Pinpoint the cell where the given text exists, returning its (x, y) midpoint coordinate. 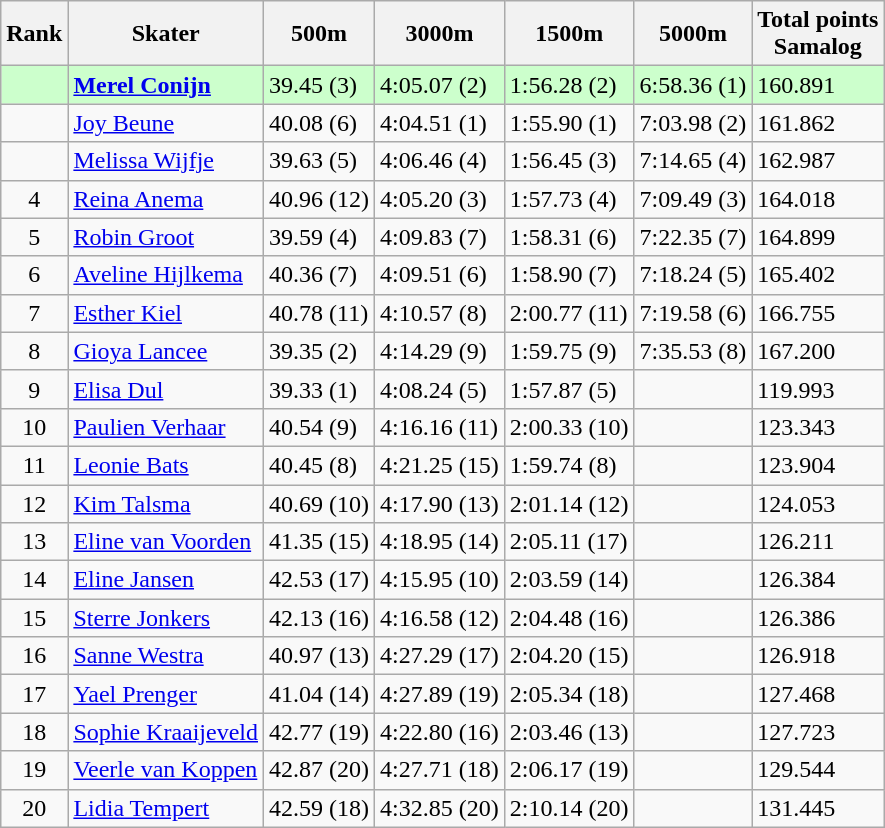
Eline Jansen (166, 580)
Rank (34, 34)
166.755 (818, 313)
2:00.33 (10) (569, 427)
Leonie Bats (166, 465)
500m (320, 34)
10 (34, 427)
Sanne Westra (166, 656)
4:10.57 (8) (440, 313)
131.445 (818, 808)
1:57.73 (4) (569, 199)
Veerle van Koppen (166, 770)
40.69 (10) (320, 503)
40.45 (8) (320, 465)
127.723 (818, 732)
12 (34, 503)
4:14.29 (9) (440, 351)
1:57.87 (5) (569, 389)
4:08.24 (5) (440, 389)
7:14.65 (4) (693, 161)
126.211 (818, 542)
4:09.83 (7) (440, 237)
4:04.51 (1) (440, 123)
42.87 (20) (320, 770)
13 (34, 542)
40.78 (11) (320, 313)
127.468 (818, 694)
Sterre Jonkers (166, 618)
2:10.14 (20) (569, 808)
39.45 (3) (320, 85)
Kim Talsma (166, 503)
Robin Groot (166, 237)
4:27.89 (19) (440, 694)
Eline van Voorden (166, 542)
126.918 (818, 656)
123.904 (818, 465)
4:22.80 (16) (440, 732)
9 (34, 389)
164.018 (818, 199)
7 (34, 313)
2:06.17 (19) (569, 770)
4:32.85 (20) (440, 808)
41.04 (14) (320, 694)
19 (34, 770)
2:04.20 (15) (569, 656)
Esther Kiel (166, 313)
4:16.58 (12) (440, 618)
Sophie Kraaijeveld (166, 732)
1:58.90 (7) (569, 275)
11 (34, 465)
Yael Prenger (166, 694)
4:17.90 (13) (440, 503)
7:22.35 (7) (693, 237)
129.544 (818, 770)
1:55.90 (1) (569, 123)
2:03.46 (13) (569, 732)
1:56.45 (3) (569, 161)
126.384 (818, 580)
42.77 (19) (320, 732)
7:09.49 (3) (693, 199)
4:05.20 (3) (440, 199)
Lidia Tempert (166, 808)
2:03.59 (14) (569, 580)
123.343 (818, 427)
1500m (569, 34)
4 (34, 199)
2:01.14 (12) (569, 503)
4:27.29 (17) (440, 656)
14 (34, 580)
Gioya Lancee (166, 351)
164.899 (818, 237)
39.59 (4) (320, 237)
41.35 (15) (320, 542)
5000m (693, 34)
7:19.58 (6) (693, 313)
Paulien Verhaar (166, 427)
6:58.36 (1) (693, 85)
4:16.16 (11) (440, 427)
167.200 (818, 351)
124.053 (818, 503)
6 (34, 275)
40.54 (9) (320, 427)
8 (34, 351)
2:05.11 (17) (569, 542)
161.862 (818, 123)
2:05.34 (18) (569, 694)
20 (34, 808)
3000m (440, 34)
2:00.77 (11) (569, 313)
2:04.48 (16) (569, 618)
4:21.25 (15) (440, 465)
Total points Samalog (818, 34)
4:05.07 (2) (440, 85)
40.96 (12) (320, 199)
5 (34, 237)
4:09.51 (6) (440, 275)
18 (34, 732)
Skater (166, 34)
4:15.95 (10) (440, 580)
Joy Beune (166, 123)
40.08 (6) (320, 123)
Reina Anema (166, 199)
165.402 (818, 275)
42.59 (18) (320, 808)
42.13 (16) (320, 618)
1:59.75 (9) (569, 351)
39.33 (1) (320, 389)
42.53 (17) (320, 580)
17 (34, 694)
39.35 (2) (320, 351)
Merel Conijn (166, 85)
119.993 (818, 389)
Melissa Wijfje (166, 161)
16 (34, 656)
126.386 (818, 618)
7:18.24 (5) (693, 275)
162.987 (818, 161)
7:03.98 (2) (693, 123)
40.36 (7) (320, 275)
1:59.74 (8) (569, 465)
Aveline Hijlkema (166, 275)
1:58.31 (6) (569, 237)
4:06.46 (4) (440, 161)
15 (34, 618)
40.97 (13) (320, 656)
1:56.28 (2) (569, 85)
39.63 (5) (320, 161)
7:35.53 (8) (693, 351)
Elisa Dul (166, 389)
4:27.71 (18) (440, 770)
160.891 (818, 85)
4:18.95 (14) (440, 542)
